Detect which cell encompasses the target text, then output its (x, y) center coordinate. 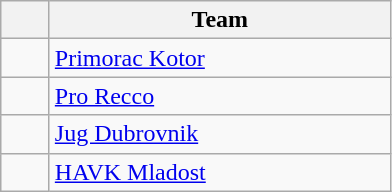
HAVK Mladost (220, 172)
Jug Dubrovnik (220, 134)
Primorac Kotor (220, 58)
Pro Recco (220, 96)
Team (220, 20)
